Determine the (X, Y) coordinate at the center of the cell enclosing the given text.  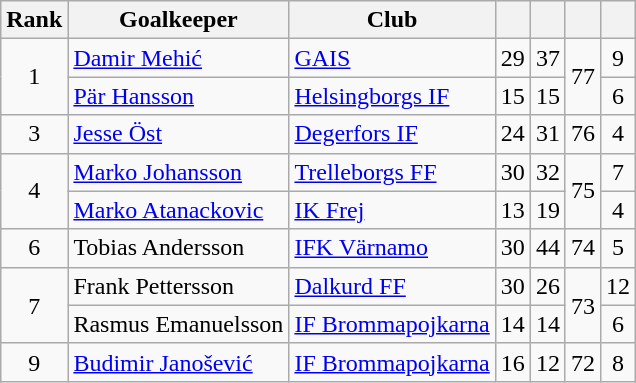
31 (548, 134)
Dalkurd FF (392, 286)
IFK Värnamo (392, 248)
Jesse Öst (178, 134)
44 (548, 248)
73 (582, 305)
3 (34, 134)
Frank Pettersson (178, 286)
24 (512, 134)
5 (618, 248)
Rasmus Emanuelsson (178, 324)
1 (34, 77)
Marko Johansson (178, 172)
77 (582, 77)
Marko Atanackovic (178, 210)
Budimir Janošević (178, 362)
29 (512, 58)
Damir Mehić (178, 58)
Tobias Andersson (178, 248)
74 (582, 248)
16 (512, 362)
Club (392, 20)
Pär Hansson (178, 96)
IK Frej (392, 210)
13 (512, 210)
Goalkeeper (178, 20)
32 (548, 172)
Rank (34, 20)
8 (618, 362)
37 (548, 58)
72 (582, 362)
75 (582, 191)
19 (548, 210)
76 (582, 134)
GAIS (392, 58)
Degerfors IF (392, 134)
26 (548, 286)
Trelleborgs FF (392, 172)
Helsingborgs IF (392, 96)
